Capture the cell that displays the provided text and extract its [x, y] central coordinate. 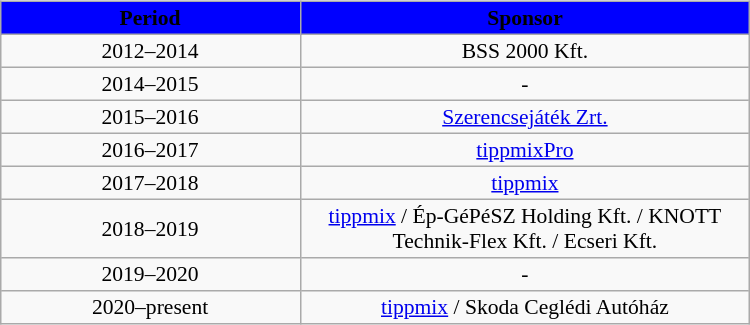
2019–2020 [150, 274]
2018–2019 [150, 228]
tippmix [525, 182]
tippmix / Skoda Ceglédi Autóház [525, 308]
tippmix / Ép-GéPéSZ Holding Kft. / KNOTT Technik-Flex Kft. / Ecseri Kft. [525, 228]
Period [150, 18]
BSS 2000 Kft. [525, 50]
tippmixPro [525, 150]
2020–present [150, 308]
2015–2016 [150, 116]
2012–2014 [150, 50]
2016–2017 [150, 150]
2017–2018 [150, 182]
2014–2015 [150, 84]
Sponsor [525, 18]
Szerencsejáték Zrt. [525, 116]
